Identify which cell holds the provided text, then report its [X, Y] central coordinate. 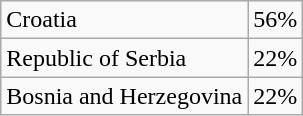
56% [276, 20]
Bosnia and Herzegovina [124, 96]
Republic of Serbia [124, 58]
Croatia [124, 20]
